Search for the cell housing the specified text and yield its (x, y) center coordinate. 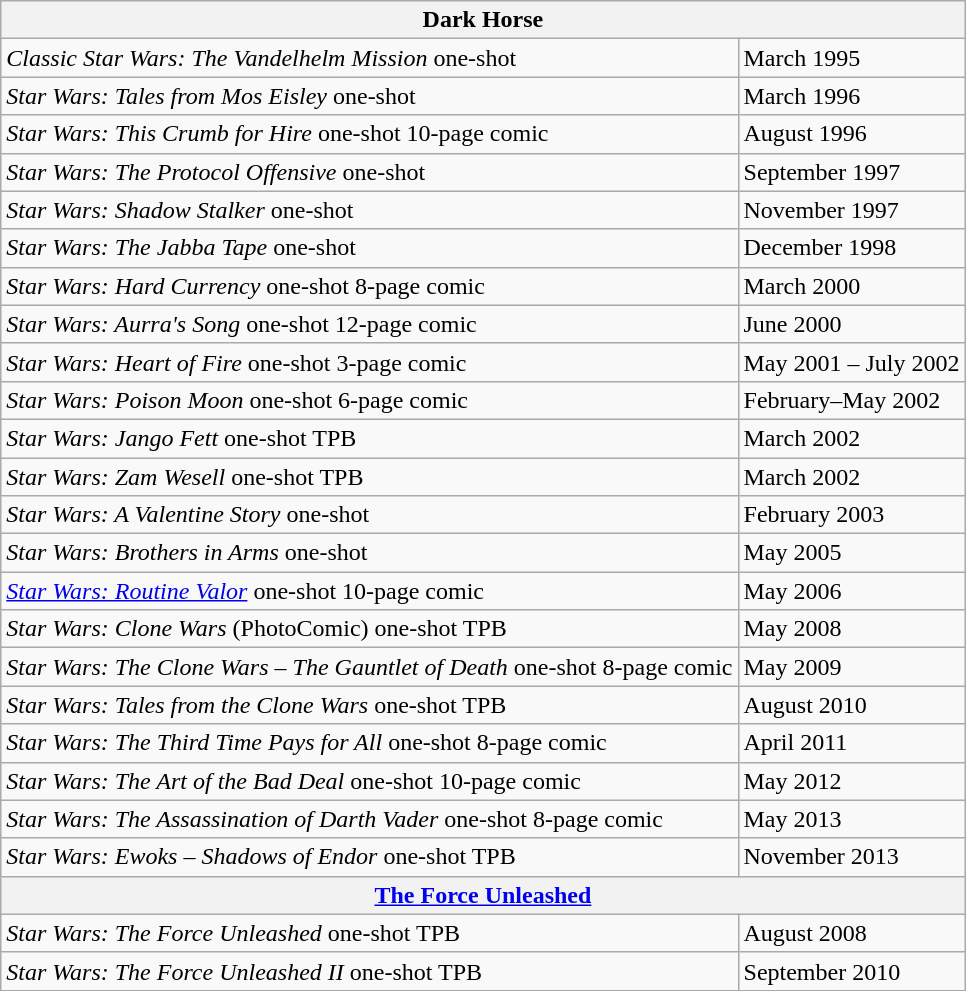
Star Wars: The Third Time Pays for All one-shot 8-page comic (370, 743)
September 1997 (852, 172)
May 2012 (852, 781)
August 1996 (852, 134)
Star Wars: The Art of the Bad Deal one-shot 10-page comic (370, 781)
Star Wars: Routine Valor one-shot 10-page comic (370, 591)
November 1997 (852, 210)
The Force Unleashed (483, 895)
Classic Star Wars: The Vandelhelm Mission one-shot (370, 58)
Star Wars: The Force Unleashed one-shot TPB (370, 933)
Star Wars: Poison Moon one-shot 6-page comic (370, 400)
August 2008 (852, 933)
February 2003 (852, 515)
May 2005 (852, 553)
November 2013 (852, 857)
Star Wars: Tales from Mos Eisley one-shot (370, 96)
December 1998 (852, 248)
May 2006 (852, 591)
Star Wars: The Clone Wars – The Gauntlet of Death one-shot 8-page comic (370, 667)
May 2013 (852, 819)
May 2008 (852, 629)
Star Wars: Shadow Stalker one-shot (370, 210)
Star Wars: Hard Currency one-shot 8-page comic (370, 286)
Star Wars: Jango Fett one-shot TPB (370, 438)
Star Wars: Zam Wesell one-shot TPB (370, 477)
Star Wars: Heart of Fire one-shot 3-page comic (370, 362)
Star Wars: A Valentine Story one-shot (370, 515)
Star Wars: Brothers in Arms one-shot (370, 553)
May 2001 – July 2002 (852, 362)
February–May 2002 (852, 400)
March 1996 (852, 96)
May 2009 (852, 667)
Dark Horse (483, 20)
April 2011 (852, 743)
Star Wars: The Protocol Offensive one-shot (370, 172)
Star Wars: Clone Wars (PhotoComic) one-shot TPB (370, 629)
Star Wars: Ewoks – Shadows of Endor one-shot TPB (370, 857)
August 2010 (852, 705)
Star Wars: Aurra's Song one-shot 12-page comic (370, 324)
Star Wars: The Force Unleashed II one-shot TPB (370, 971)
September 2010 (852, 971)
Star Wars: Tales from the Clone Wars one-shot TPB (370, 705)
Star Wars: The Jabba Tape one-shot (370, 248)
Star Wars: This Crumb for Hire one-shot 10-page comic (370, 134)
June 2000 (852, 324)
Star Wars: The Assassination of Darth Vader one-shot 8-page comic (370, 819)
March 1995 (852, 58)
March 2000 (852, 286)
